Return the [x, y] coordinate for the center point of the cell that contains the specified text.  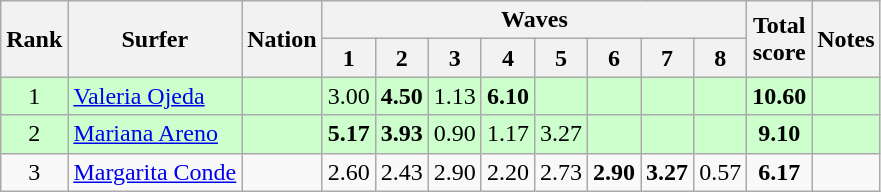
2.60 [348, 172]
Nation [282, 39]
Surfer [155, 39]
9.10 [780, 134]
Waves [534, 20]
Mariana Areno [155, 134]
4.50 [402, 96]
Margarita Conde [155, 172]
6 [614, 58]
Rank [34, 39]
6.17 [780, 172]
2.43 [402, 172]
2.73 [560, 172]
6.10 [508, 96]
0.90 [454, 134]
Notes [846, 39]
1.13 [454, 96]
5.17 [348, 134]
3.93 [402, 134]
2.20 [508, 172]
7 [668, 58]
1.17 [508, 134]
0.57 [720, 172]
5 [560, 58]
10.60 [780, 96]
Totalscore [780, 39]
3.00 [348, 96]
4 [508, 58]
Valeria Ojeda [155, 96]
8 [720, 58]
